Return (x, y) of the center of cell containing provided text 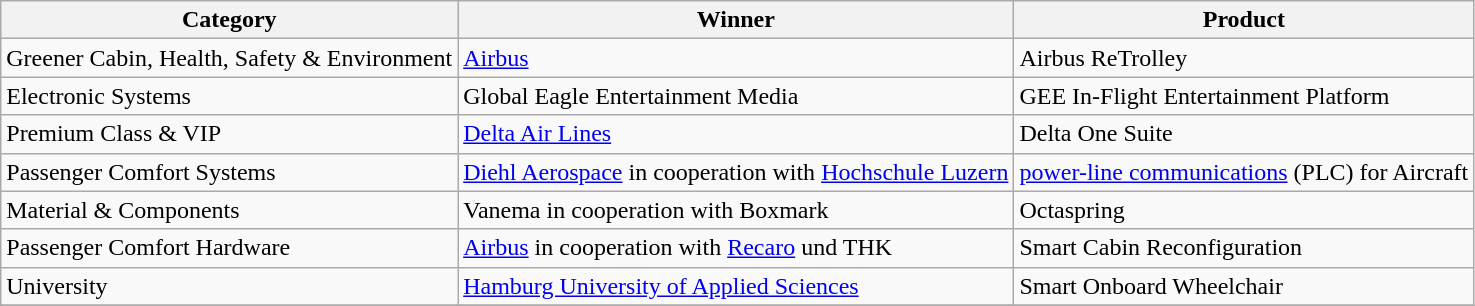
Delta One Suite (1244, 134)
Hamburg University of Applied Sciences (736, 286)
Winner (736, 20)
University (230, 286)
Diehl Aerospace in cooperation with Hochschule Luzern (736, 172)
Electronic Systems (230, 96)
Greener Cabin, Health, Safety & Environment (230, 58)
Delta Air Lines (736, 134)
Category (230, 20)
Airbus in cooperation with Recaro und THK (736, 248)
GEE In-Flight Entertainment Platform (1244, 96)
Passenger Comfort Hardware (230, 248)
power-line communications (PLC) for Aircraft (1244, 172)
Product (1244, 20)
Passenger Comfort Systems (230, 172)
Vanema in cooperation with Boxmark (736, 210)
Octaspring (1244, 210)
Material & Components (230, 210)
Premium Class & VIP (230, 134)
Smart Cabin Reconfiguration (1244, 248)
Global Eagle Entertainment Media (736, 96)
Airbus (736, 58)
Smart Onboard Wheelchair (1244, 286)
Airbus ReTrolley (1244, 58)
